Identify which cell holds the provided text, then report its (X, Y) central coordinate. 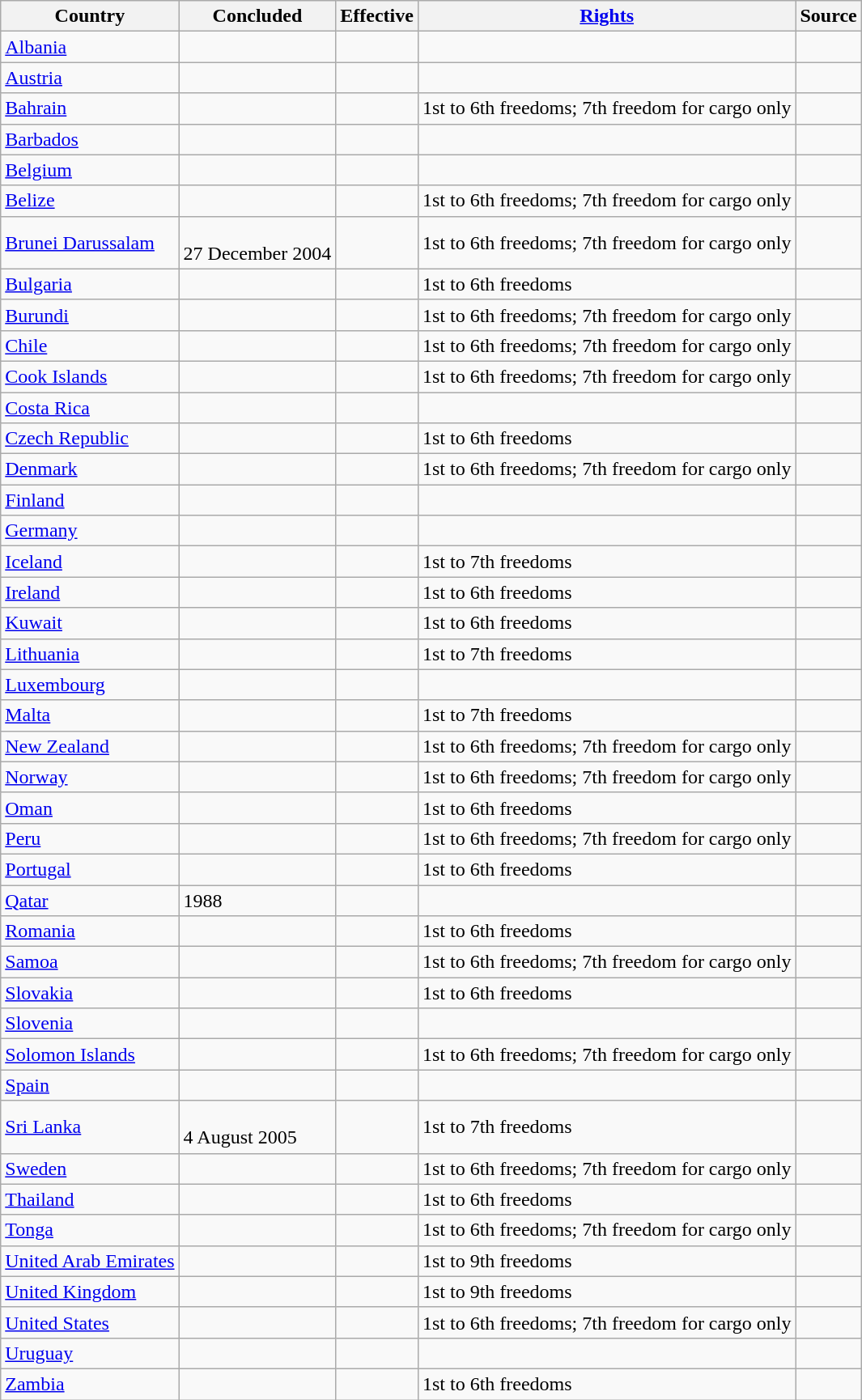
Belgium (90, 170)
Spain (90, 1085)
Romania (90, 931)
Source (829, 16)
Rights (607, 16)
27 December 2004 (257, 243)
Burundi (90, 315)
Oman (90, 808)
Finland (90, 500)
Cook Islands (90, 376)
Belize (90, 201)
Portugal (90, 869)
Denmark (90, 469)
Solomon Islands (90, 1054)
Norway (90, 777)
Czech Republic (90, 439)
Barbados (90, 139)
Ireland (90, 592)
Slovakia (90, 993)
Austria (90, 78)
Thailand (90, 1199)
Sri Lanka (90, 1126)
Albania (90, 47)
Malta (90, 715)
Peru (90, 838)
Chile (90, 346)
4 August 2005 (257, 1126)
United States (90, 1322)
Effective (377, 16)
Brunei Darussalam (90, 243)
Qatar (90, 901)
Kuwait (90, 623)
Slovenia (90, 1024)
Luxembourg (90, 685)
Bahrain (90, 108)
Germany (90, 531)
Country (90, 16)
Concluded (257, 16)
Iceland (90, 562)
Bulgaria (90, 284)
Costa Rica (90, 407)
Tonga (90, 1230)
United Kingdom (90, 1292)
Samoa (90, 962)
New Zealand (90, 746)
Uruguay (90, 1353)
Sweden (90, 1169)
1988 (257, 901)
Lithuania (90, 654)
United Arab Emirates (90, 1261)
Zambia (90, 1384)
